Return the [x, y] coordinate for the center point of the cell that contains the specified text.  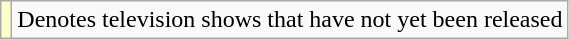
Denotes television shows that have not yet been released [290, 20]
